Locate the cell with the specified text and output its [x, y] center coordinate. 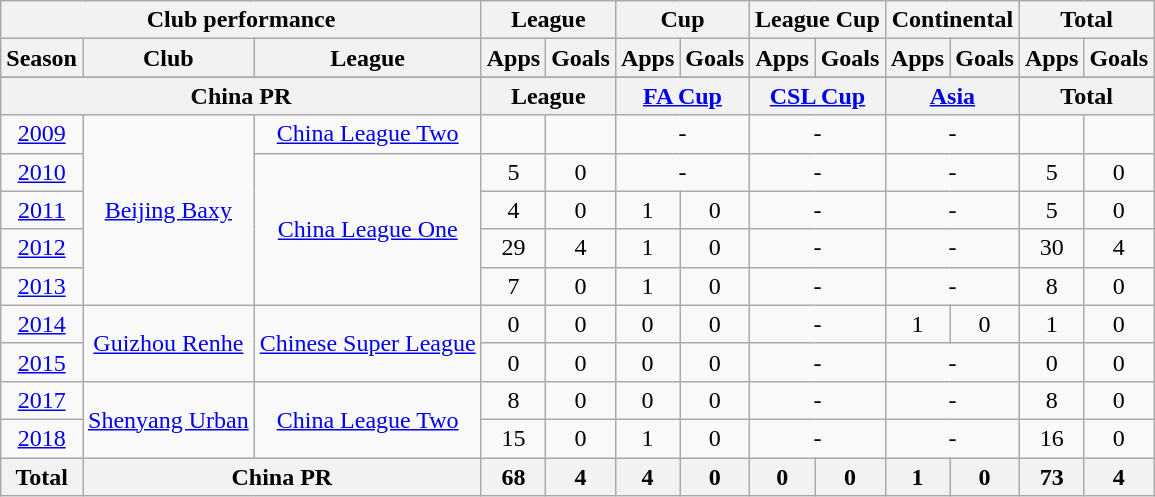
2013 [42, 286]
2009 [42, 134]
2012 [42, 248]
30 [1051, 248]
Shenyang Urban [168, 419]
CSL Cup [818, 96]
Season [42, 58]
Guizhou Renhe [168, 343]
Continental [952, 20]
15 [513, 438]
Club performance [241, 20]
2011 [42, 210]
68 [513, 477]
7 [513, 286]
2017 [42, 400]
Cup [682, 20]
Asia [952, 96]
League Cup [818, 20]
29 [513, 248]
Beijing Baxy [168, 210]
Club [168, 58]
China League One [368, 229]
2018 [42, 438]
73 [1051, 477]
16 [1051, 438]
2015 [42, 362]
Chinese Super League [368, 343]
FA Cup [682, 96]
2014 [42, 324]
2010 [42, 172]
